Search for the cell housing the specified text and yield its [x, y] center coordinate. 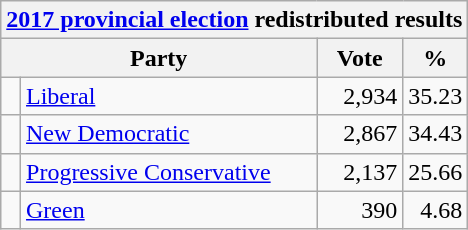
Party [159, 58]
2,867 [360, 134]
Liberal [169, 96]
2,934 [360, 96]
% [436, 58]
2,137 [360, 172]
New Democratic [169, 134]
35.23 [436, 96]
2017 provincial election redistributed results [234, 20]
34.43 [436, 134]
390 [360, 210]
4.68 [436, 210]
Vote [360, 58]
Green [169, 210]
Progressive Conservative [169, 172]
25.66 [436, 172]
